Locate the cell with the specified text and output its (X, Y) center coordinate. 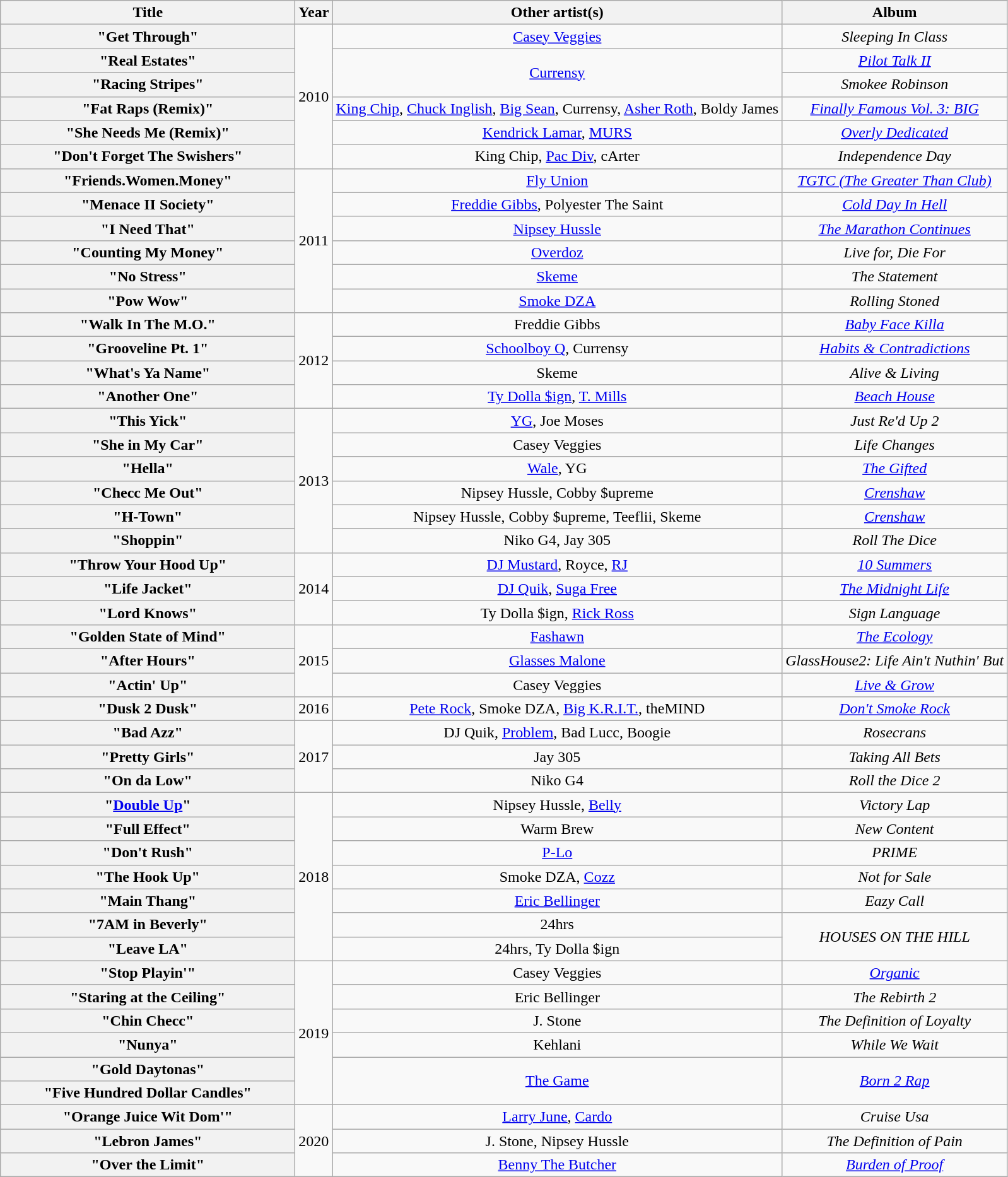
Habits & Contradictions (894, 349)
"Leave LA" (148, 949)
"Dusk 2 Dusk" (148, 709)
Eazy Call (894, 901)
Year (314, 13)
Alive & Living (894, 373)
Smoke DZA, Cozz (558, 877)
Pilot Talk II (894, 61)
Wale, YG (558, 469)
Live & Grow (894, 684)
"Bad Azz" (148, 733)
"Life Jacket" (148, 588)
While We Wait (894, 1045)
"Racing Stripes" (148, 85)
2014 (314, 588)
DJ Quik, Problem, Bad Lucc, Boogie (558, 733)
Rosecrans (894, 733)
"Golden State of Mind" (148, 636)
Baby Face Killa (894, 325)
"Five Hundred Dollar Candles" (148, 1093)
Roll the Dice 2 (894, 781)
Life Changes (894, 445)
Independence Day (894, 156)
Other artist(s) (558, 13)
The Rebirth 2 (894, 997)
Freddie Gibbs, Polyester The Saint (558, 204)
PRIME (894, 853)
"Throw Your Hood Up" (148, 565)
Title (148, 13)
"Pretty Girls" (148, 757)
Fashawn (558, 636)
Jay 305 (558, 757)
"What's Ya Name" (148, 373)
Burden of Proof (894, 1165)
Born 2 Rap (894, 1081)
Overdoz (558, 252)
"Walk In The M.O." (148, 325)
"Over the Limit" (148, 1165)
"No Stress" (148, 276)
Don't Smoke Rock (894, 709)
"Actin' Up" (148, 684)
Rolling Stoned (894, 301)
Organic (894, 973)
Beach House (894, 397)
Benny The Butcher (558, 1165)
Live for, Die For (894, 252)
"Pow Wow" (148, 301)
Warm Brew (558, 829)
"Full Effect" (148, 829)
The Statement (894, 276)
"Main Thang" (148, 901)
Not for Sale (894, 877)
Currensy (558, 73)
P-Lo (558, 853)
24hrs, Ty Dolla $ign (558, 949)
King Chip, Pac Div, cArter (558, 156)
Glasses Malone (558, 660)
TGTC (The Greater Than Club) (894, 180)
2010 (314, 97)
"Stop Playin'" (148, 973)
"Orange Juice Wit Dom'" (148, 1117)
"Real Estates" (148, 61)
"H-Town" (148, 517)
2019 (314, 1033)
J. Stone (558, 1021)
"Friends.Women.Money" (148, 180)
"Double Up" (148, 805)
The Gifted (894, 469)
10 Summers (894, 565)
"She Needs Me (Remix)" (148, 132)
King Chip, Chuck Inglish, Big Sean, Currensy, Asher Roth, Boldy James (558, 108)
Album (894, 13)
Niko G4 (558, 781)
HOUSES ON THE HILL (894, 937)
Nipsey Hussle, Cobby $upreme, Teeflii, Skeme (558, 517)
The Definition of Loyalty (894, 1021)
Sign Language (894, 612)
Fly Union (558, 180)
2011 (314, 240)
The Game (558, 1081)
"Don't Forget The Swishers" (148, 156)
"After Hours" (148, 660)
J. Stone, Nipsey Hussle (558, 1141)
Nipsey Hussle, Cobby $upreme (558, 493)
2018 (314, 877)
Overly Dedicated (894, 132)
"Don't Rush" (148, 853)
Victory Lap (894, 805)
Ty Dolla $ign, T. Mills (558, 397)
2020 (314, 1141)
DJ Mustard, Royce, RJ (558, 565)
Cruise Usa (894, 1117)
"Lord Knows" (148, 612)
Kehlani (558, 1045)
"Hella" (148, 469)
Cold Day In Hell (894, 204)
Schoolboy Q, Currensy (558, 349)
"She in My Car" (148, 445)
"The Hook Up" (148, 877)
Niko G4, Jay 305 (558, 541)
Smoke DZA (558, 301)
New Content (894, 829)
"Another One" (148, 397)
"Fat Raps (Remix)" (148, 108)
2015 (314, 660)
Nipsey Hussle, Belly (558, 805)
"Nunya" (148, 1045)
Taking All Bets (894, 757)
GlassHouse2: Life Ain't Nuthin' But (894, 660)
2012 (314, 361)
"On da Low" (148, 781)
"I Need That" (148, 228)
Larry June, Cardo (558, 1117)
Finally Famous Vol. 3: BIG (894, 108)
Just Re'd Up 2 (894, 421)
"Staring at the Ceiling" (148, 997)
DJ Quik, Suga Free (558, 588)
24hrs (558, 925)
2013 (314, 481)
Freddie Gibbs (558, 325)
"Lebron James" (148, 1141)
"Gold Daytonas" (148, 1069)
2017 (314, 757)
Ty Dolla $ign, Rick Ross (558, 612)
"Get Through" (148, 37)
Pete Rock, Smoke DZA, Big K.R.I.T., theMIND (558, 709)
Smokee Robinson (894, 85)
"Checc Me Out" (148, 493)
The Marathon Continues (894, 228)
The Midnight Life (894, 588)
"7AM in Beverly" (148, 925)
Kendrick Lamar, MURS (558, 132)
"This Yick" (148, 421)
YG, Joe Moses (558, 421)
"Chin Checc" (148, 1021)
"Counting My Money" (148, 252)
Sleeping In Class (894, 37)
Nipsey Hussle (558, 228)
The Definition of Pain (894, 1141)
"Menace II Society" (148, 204)
Roll The Dice (894, 541)
The Ecology (894, 636)
"Shoppin" (148, 541)
"Grooveline Pt. 1" (148, 349)
2016 (314, 709)
